Scan for the cell matching the given text and deliver its (X, Y) coordinate at center. 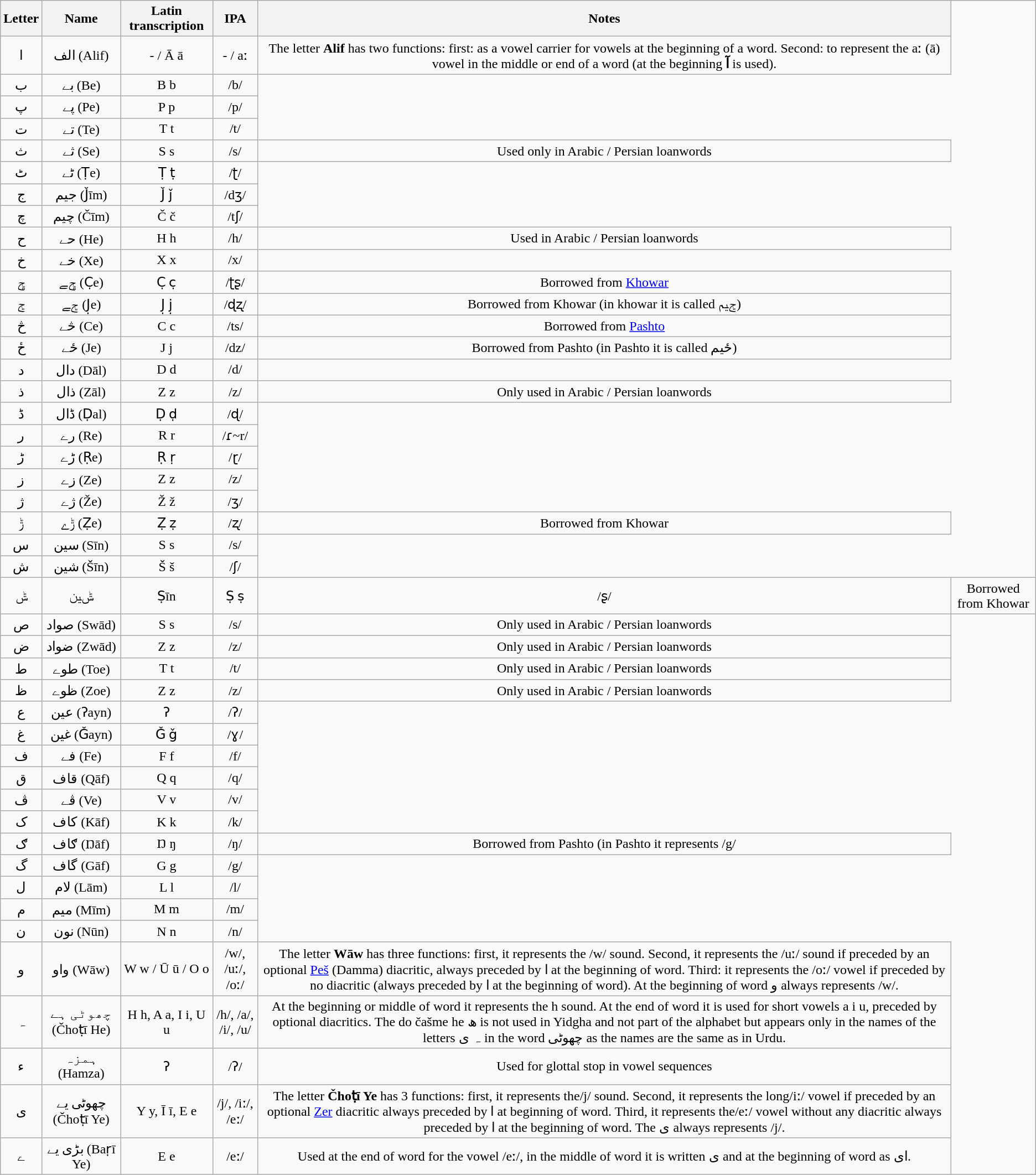
ٹ (21, 173)
N n (167, 931)
گ (21, 866)
ل (21, 888)
- / aː (235, 55)
/ɖ/ (235, 413)
ݰین (81, 596)
/ʐ/ (235, 523)
ج (21, 195)
بے (Be) (81, 85)
سین (Sīn) (81, 545)
Borrowed from Khowar (in khowar it is called ݮیم) (604, 304)
ق (21, 778)
ڤے (Ve) (81, 800)
P p (167, 107)
واو (Wāw) (81, 969)
/x/ (235, 260)
ف (21, 756)
/eː/ (235, 1157)
صواد (Swād) (81, 625)
Borrowed from Pashto (in Pashto it is called ځيم) (604, 348)
Š š (167, 567)
ٹے (Ṭe) (81, 173)
/ɖʐ/ (235, 304)
ض (21, 646)
C̣ c̣ (167, 282)
H h, A a, I i, U u (167, 1022)
ځ (21, 348)
Used for glottal stop in vowel sequences (604, 1066)
ݰ (21, 596)
K k (167, 822)
ء (21, 1066)
/k/ (235, 822)
J j (167, 348)
فے (Fe) (81, 756)
L l (167, 888)
/f/ (235, 756)
ځے (Je) (81, 348)
Ṣīn (167, 596)
ڑ (21, 457)
ط (21, 669)
ݮے (J̣e) (81, 304)
غ (21, 734)
/ʈʂ/ (235, 282)
د (21, 370)
V v (167, 800)
ژ (21, 501)
/n/ (235, 931)
ص (21, 625)
ژے (Že) (81, 501)
ر (21, 436)
س (21, 545)
و (21, 969)
/l/ (235, 888)
دال (Dāl) (81, 370)
/v/ (235, 800)
G g (167, 866)
E e (167, 1157)
M m (167, 909)
B b (167, 85)
Letter (21, 19)
میم (Mīm) (81, 909)
X x (167, 260)
/q/ (235, 778)
څ (21, 326)
Ṭ ṭ (167, 173)
ش (21, 567)
عین (ʔayn) (81, 712)
ہمزہ (Hamza) (81, 1066)
IPA (235, 19)
ظ (21, 691)
چھوٹی یے (Čhoṭī Ye) (81, 1111)
ݯے (C̣e) (81, 282)
ڑے (Ṛe) (81, 457)
J̌ ǰ (167, 195)
شین (Šīn) (81, 567)
ݱے (Ẓe) (81, 523)
/ts/ (235, 326)
گاف (Gāf) (81, 866)
Used in Arabic / Persian loanwords (604, 239)
Ŋ ŋ (167, 843)
Q q (167, 778)
/dz/ (235, 348)
ے (21, 1157)
Ṛ ṛ (167, 457)
پے (Pe) (81, 107)
ی (21, 1111)
ت (21, 129)
جیم (J̌īm) (81, 195)
ڤ (21, 800)
/g/ (235, 866)
/h/ (235, 239)
Used only in Arabic / Persian loanwords (604, 151)
/ɽ/ (235, 457)
ذ (21, 392)
/p/ (235, 107)
ا (21, 55)
Ǧ ǧ (167, 734)
F f (167, 756)
ضواد (Zwād) (81, 646)
/ʒ/ (235, 501)
/ʈ/ (235, 173)
ک (21, 822)
- / Ā ā (167, 55)
Ẓ ẓ (167, 523)
کاف (Kāf) (81, 822)
Used at the end of word for the vowel /eː/, in the middle of word it is written ی and at the beginning of word as ای. (604, 1157)
Ḍ ḍ (167, 413)
/w/, /uː/, /oː/ (235, 969)
ث (21, 151)
C c (167, 326)
H h (167, 239)
نون (Nūn) (81, 931)
/b/ (235, 85)
څے (Ce) (81, 326)
Borrowed from Pashto (604, 326)
ح (21, 239)
پ (21, 107)
چیم (Čīm) (81, 216)
غین (Ǧayn) (81, 734)
ݯ (21, 282)
/dʒ/ (235, 195)
لام (Lām) (81, 888)
/ʂ/ (604, 596)
R r (167, 436)
خے (Xe) (81, 260)
ب (21, 85)
ګ (21, 843)
ثے (Se) (81, 151)
ݱ (21, 523)
ګاف (Ŋāf) (81, 843)
Y y, Ī ī, E e (167, 1111)
/m/ (235, 909)
بڑی یے (Baṛī Ye) (81, 1157)
/tʃ/ (235, 216)
/ʃ/ (235, 567)
Borrowed from Pashto (in Pashto it represents /g/ (604, 843)
ڈال (Ḍal) (81, 413)
حے (He) (81, 239)
چھوٹی ہے (Čhoṭī He) (81, 1022)
/h/, /a/, /i/, /u/ (235, 1022)
W w / Ū ū / O o (167, 969)
Č č (167, 216)
Ṣ ṣ (235, 596)
ݮ (21, 304)
/ɾ~r/ (235, 436)
ظوے (Zoe) (81, 691)
J̣ j̣ (167, 304)
ذال (Zāl) (81, 392)
/j/, /iː/, /eː/ (235, 1111)
قاف (Qāf) (81, 778)
رے (Re) (81, 436)
D d (167, 370)
ز (21, 479)
الف (Alif) (81, 55)
طوے (Toe) (81, 669)
Notes (604, 19)
چ (21, 216)
Latin transcription (167, 19)
ہ (21, 1022)
م (21, 909)
Ž ž (167, 501)
ع (21, 712)
خ (21, 260)
/ɣ/ (235, 734)
Name (81, 19)
/d/ (235, 370)
تے (Te) (81, 129)
ڈ (21, 413)
ن (21, 931)
/ŋ/ (235, 843)
زے (Ze) (81, 479)
